For the text-containing cell, return its midpoint in [x, y] coordinate format. 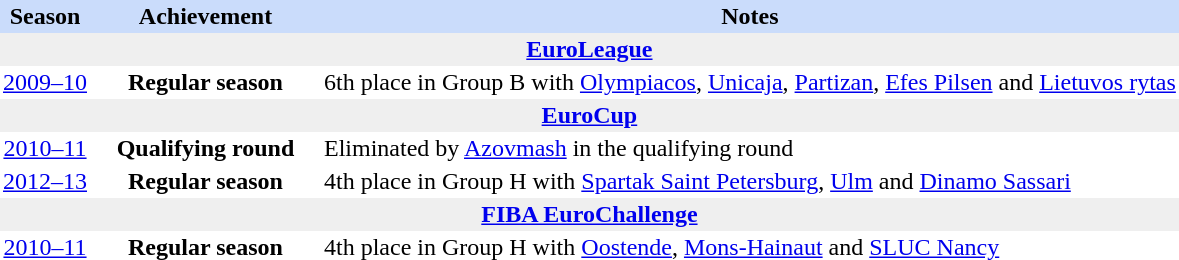
2010–11 [45, 148]
FIBA EuroChallenge [590, 214]
Eliminated by Azovmash in the qualifying round [750, 148]
2012–13 [45, 182]
Qualifying round [206, 148]
2009–10 [45, 82]
Notes [750, 16]
EuroLeague [590, 50]
EuroCup [590, 116]
6th place in Group B with Olympiacos, Unicaja, Partizan, Efes Pilsen and Lietuvos rytas [750, 82]
Season [45, 16]
Achievement [206, 16]
4th place in Group H with Spartak Saint Petersburg, Ulm and Dinamo Sassari [750, 182]
